Output the [x, y] coordinate of the center of the cell containing the given text.  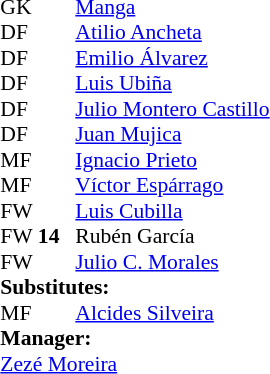
Atilio Ancheta [172, 33]
Julio Montero Castillo [172, 109]
Rubén García [172, 237]
Luis Cubilla [172, 211]
Luis Ubiña [172, 83]
14 [57, 237]
Juan Mujica [172, 135]
Julio C. Morales [172, 262]
Alcides Silveira [172, 313]
Substitutes: [134, 287]
Ignacio Prieto [172, 160]
Emilio Álvarez [172, 58]
Víctor Espárrago [172, 185]
Manager: [134, 339]
